From the cell containing the given text, extract its center point as [x, y] coordinate. 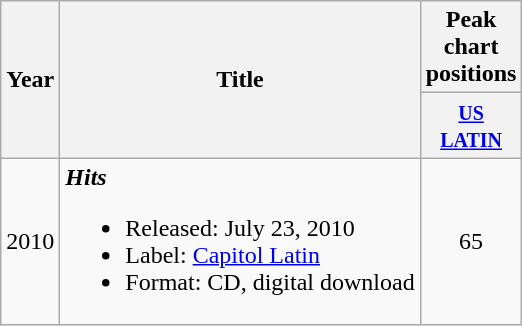
Peak chart positions [471, 47]
Year [30, 80]
2010 [30, 242]
USLATIN [471, 126]
Title [240, 80]
HitsReleased: July 23, 2010Label: Capitol LatinFormat: CD, digital download [240, 242]
65 [471, 242]
